Capture the cell that displays the provided text and extract its (X, Y) central coordinate. 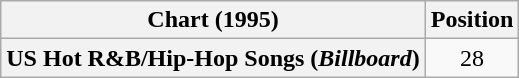
Position (472, 20)
28 (472, 58)
Chart (1995) (213, 20)
US Hot R&B/Hip-Hop Songs (Billboard) (213, 58)
